Locate the cell with the specified text and output its [x, y] center coordinate. 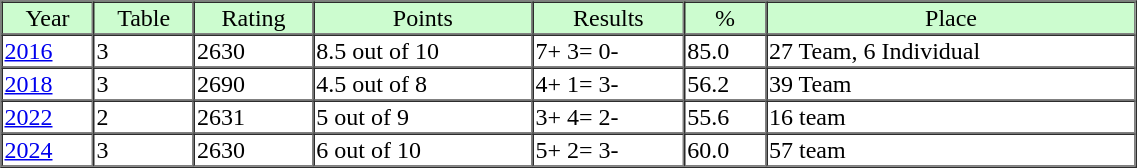
5 out of 9 [422, 116]
2 [143, 116]
85.0 [725, 50]
8.5 out of 10 [422, 50]
57 team [951, 150]
4+ 1= 3- [608, 84]
2018 [48, 84]
Results [608, 18]
4.5 out of 8 [422, 84]
60.0 [725, 150]
7+ 3= 0- [608, 50]
Table [143, 18]
56.2 [725, 84]
Rating [254, 18]
Place [951, 18]
39 Team [951, 84]
% [725, 18]
2690 [254, 84]
2016 [48, 50]
2022 [48, 116]
Year [48, 18]
27 Team, 6 Individual [951, 50]
55.6 [725, 116]
Points [422, 18]
5+ 2= 3- [608, 150]
2024 [48, 150]
16 team [951, 116]
6 out of 10 [422, 150]
2631 [254, 116]
3+ 4= 2- [608, 116]
